Output the [X, Y] coordinate of the center of the cell containing the given text.  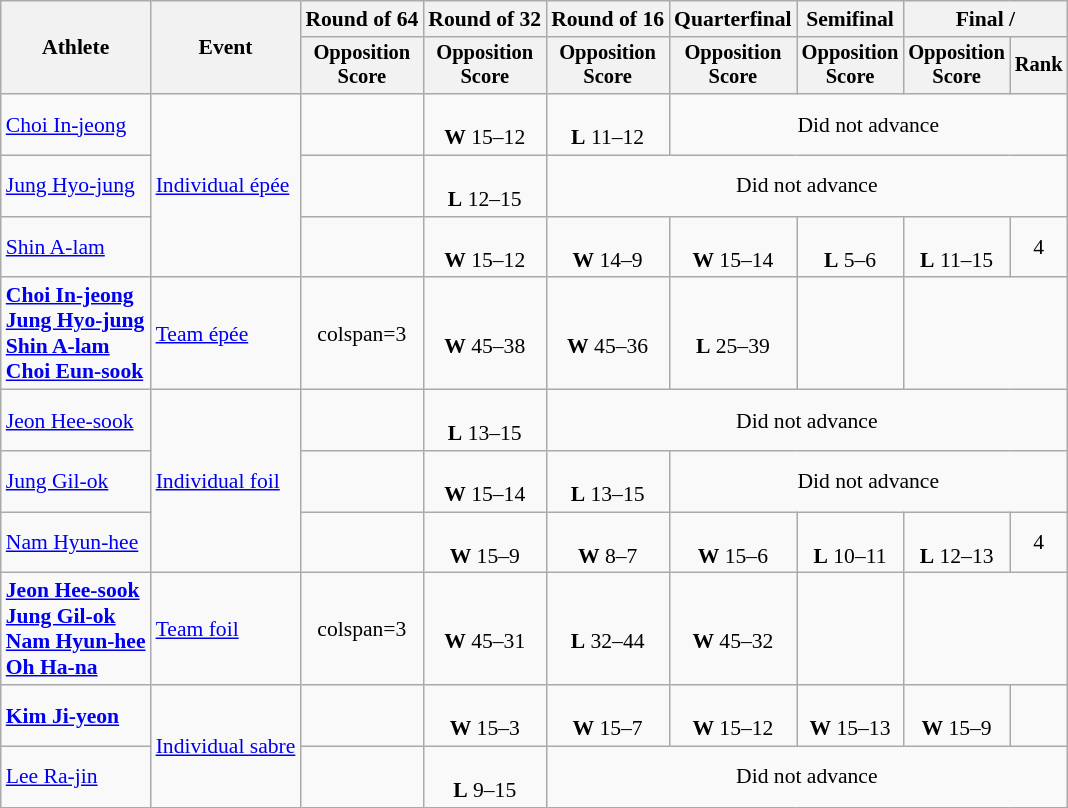
Choi In-jeong [76, 124]
Round of 16 [608, 19]
Shin A-lam [76, 248]
W 15–7 [608, 716]
Individual foil [226, 482]
Individual sabre [226, 746]
L 32–44 [608, 629]
W 45–36 [608, 334]
Kim Ji-yeon [76, 716]
Team épée [226, 334]
W 45–38 [484, 334]
L 25–39 [733, 334]
Jung Hyo-jung [76, 186]
Jung Gil-ok [76, 482]
W 14–9 [608, 248]
L 5–6 [850, 248]
Choi In-jeongJung Hyo-jungShin A-lamChoi Eun-sook [76, 334]
L 12–13 [956, 542]
Jeon Hee-sook [76, 420]
W 15–13 [850, 716]
L 9–15 [484, 778]
L 10–11 [850, 542]
Individual épée [226, 186]
Quarterfinal [733, 19]
Final / [985, 19]
Event [226, 48]
W 15–3 [484, 716]
W 8–7 [608, 542]
L 12–15 [484, 186]
L 11–15 [956, 248]
Round of 64 [362, 19]
L 11–12 [608, 124]
Round of 32 [484, 19]
Athlete [76, 48]
Team foil [226, 629]
Semifinal [850, 19]
Rank [1039, 66]
Lee Ra-jin [76, 778]
W 45–32 [733, 629]
W 45–31 [484, 629]
Nam Hyun-hee [76, 542]
Jeon Hee-sookJung Gil-okNam Hyun-heeOh Ha-na [76, 629]
W 15–6 [733, 542]
